From the cell containing the given text, extract its center point as (X, Y) coordinate. 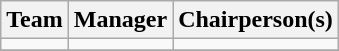
Manager (120, 20)
Chairperson(s) (256, 20)
Team (35, 20)
